Identify which cell holds the provided text, then report its (x, y) central coordinate. 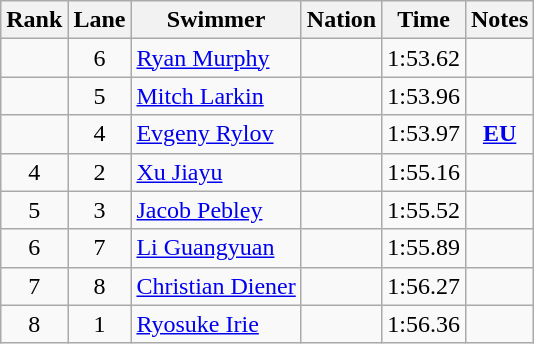
Rank (34, 20)
1:55.16 (424, 172)
Ryosuke Irie (216, 324)
1:53.96 (424, 96)
Nation (341, 20)
3 (100, 210)
Jacob Pebley (216, 210)
Ryan Murphy (216, 58)
Li Guangyuan (216, 248)
Evgeny Rylov (216, 134)
1:55.89 (424, 248)
1:55.52 (424, 210)
2 (100, 172)
1:53.62 (424, 58)
Christian Diener (216, 286)
1 (100, 324)
Xu Jiayu (216, 172)
1:53.97 (424, 134)
Lane (100, 20)
1:56.36 (424, 324)
Time (424, 20)
EU (499, 134)
Notes (499, 20)
Swimmer (216, 20)
Mitch Larkin (216, 96)
1:56.27 (424, 286)
